Return [X, Y] of the center of cell containing provided text 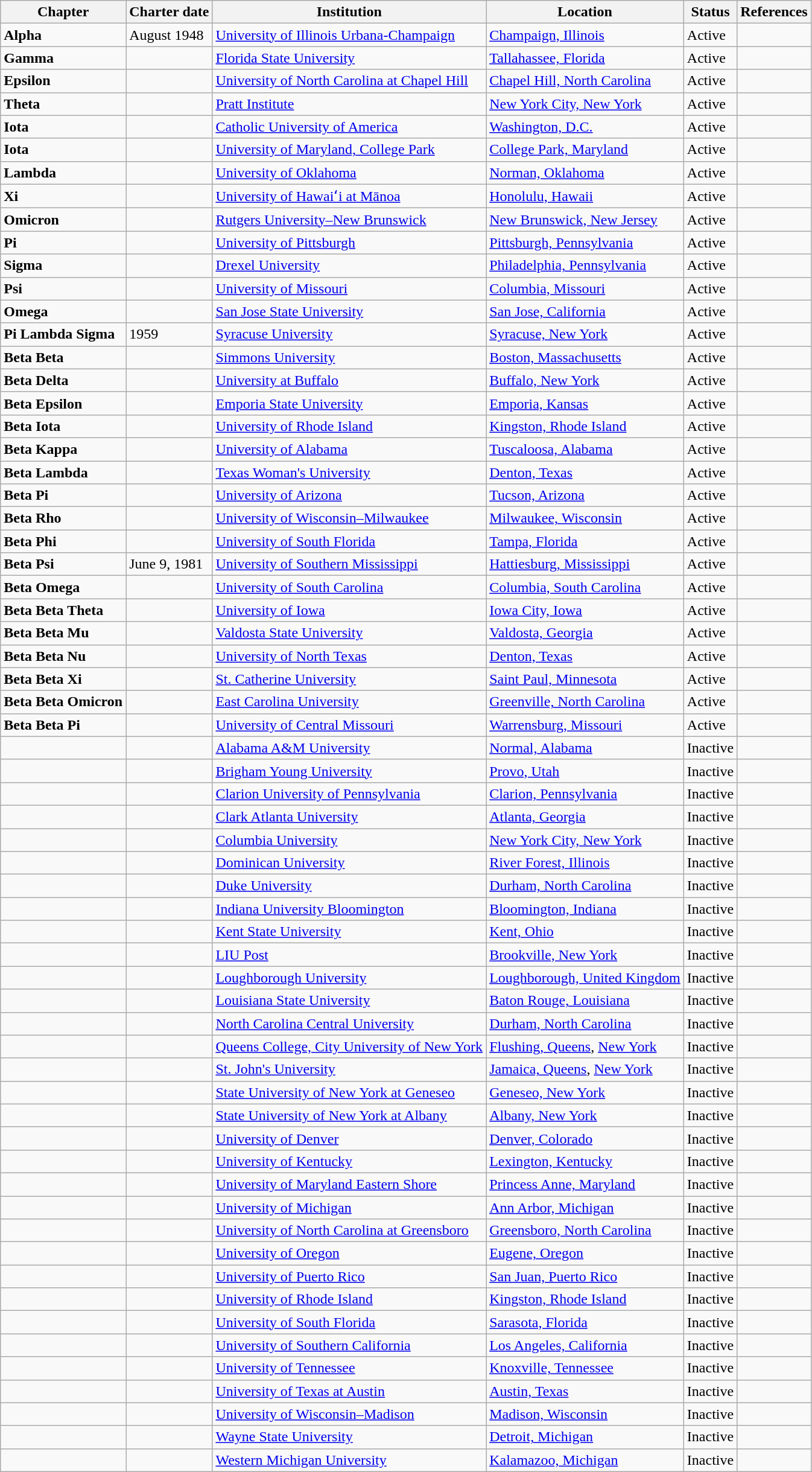
University of Michigan [349, 1208]
University of Iowa [349, 610]
State University of New York at Albany [349, 1115]
University of North Carolina at Greensboro [349, 1231]
Kalamazoo, Michigan [585, 1460]
College Park, Maryland [585, 150]
Albany, New York [585, 1115]
Warrensburg, Missouri [585, 725]
Lambda [63, 173]
Tampa, Florida [585, 541]
Iowa City, Iowa [585, 610]
Beta Beta [63, 357]
Chapter [63, 12]
Brookville, New York [585, 955]
Flushing, Queens, New York [585, 1047]
Eugene, Oregon [585, 1254]
Lexington, Kentucky [585, 1161]
1959 [169, 334]
Washington, D.C. [585, 127]
University of Kentucky [349, 1161]
Omega [63, 311]
Brigham Young University [349, 771]
University of Illinois Urbana-Champaign [349, 35]
Atlanta, Georgia [585, 817]
Kent State University [349, 932]
Greenville, North Carolina [585, 702]
Geneseo, New York [585, 1092]
Status [710, 12]
Florida State University [349, 58]
Sarasota, Florida [585, 1322]
Honolulu, Hawaii [585, 196]
University of Arizona [349, 495]
University of Wisconsin–Milwaukee [349, 518]
Pittsburgh, Pennsylvania [585, 243]
University of Pittsburgh [349, 243]
Baton Rouge, Louisiana [585, 1001]
Western Michigan University [349, 1460]
University of Puerto Rico [349, 1276]
St. Catherine University [349, 679]
Hattiesburg, Mississippi [585, 564]
St. John's University [349, 1069]
Tuscaloosa, Alabama [585, 449]
Norman, Oklahoma [585, 173]
University of Texas at Austin [349, 1391]
Louisiana State University [349, 1001]
Pi Lambda Sigma [63, 334]
August 1948 [169, 35]
Beta Epsilon [63, 403]
Tallahassee, Florida [585, 58]
Madison, Wisconsin [585, 1414]
Boston, Massachusetts [585, 357]
San Juan, Puerto Rico [585, 1276]
Provo, Utah [585, 771]
River Forest, Illinois [585, 863]
Location [585, 12]
Xi [63, 196]
North Carolina Central University [349, 1024]
June 9, 1981 [169, 564]
Beta Beta Xi [63, 679]
Sigma [63, 266]
Champaign, Illinois [585, 35]
University of Southern California [349, 1345]
Duke University [349, 886]
University of Missouri [349, 288]
University of Wisconsin–Madison [349, 1414]
Queens College, City University of New York [349, 1047]
Knoxville, Tennessee [585, 1368]
Valdosta State University [349, 633]
Columbia, Missouri [585, 288]
Emporia State University [349, 403]
Philadelphia, Pennsylvania [585, 266]
Drexel University [349, 266]
University of Oregon [349, 1254]
Beta Rho [63, 518]
Beta Beta Omicron [63, 702]
University of Oklahoma [349, 173]
Beta Beta Theta [63, 610]
Beta Phi [63, 541]
Texas Woman's University [349, 473]
University of Tennessee [349, 1368]
University of Denver [349, 1138]
University of Hawaiʻi at Mānoa [349, 196]
Greensboro, North Carolina [585, 1231]
University of Southern Mississippi [349, 564]
Clark Atlanta University [349, 817]
Beta Psi [63, 564]
University of Alabama [349, 449]
Los Angeles, California [585, 1345]
Beta Pi [63, 495]
Columbia, South Carolina [585, 587]
Clarion University of Pennsylvania [349, 794]
East Carolina University [349, 702]
Simmons University [349, 357]
Loughborough University [349, 978]
Normal, Alabama [585, 748]
Beta Beta Nu [63, 656]
State University of New York at Geneseo [349, 1092]
Emporia, Kansas [585, 403]
Ann Arbor, Michigan [585, 1208]
Tucson, Arizona [585, 495]
Dominican University [349, 863]
Pi [63, 243]
Indiana University Bloomington [349, 909]
Beta Lambda [63, 473]
Epsilon [63, 81]
Syracuse, New York [585, 334]
Omicron [63, 220]
Beta Omega [63, 587]
Denver, Colorado [585, 1138]
Clarion, Pennsylvania [585, 794]
Saint Paul, Minnesota [585, 679]
Institution [349, 12]
Theta [63, 104]
Beta Beta Pi [63, 725]
Bloomington, Indiana [585, 909]
Alpha [63, 35]
Beta Kappa [63, 449]
Alabama A&M University [349, 748]
Columbia University [349, 840]
University of Maryland Eastern Shore [349, 1184]
Rutgers University–New Brunswick [349, 220]
LIU Post [349, 955]
Beta Iota [63, 426]
Chapel Hill, North Carolina [585, 81]
Loughborough, United Kingdom [585, 978]
University of North Texas [349, 656]
Jamaica, Queens, New York [585, 1069]
University of North Carolina at Chapel Hill [349, 81]
Wayne State University [349, 1437]
Syracuse University [349, 334]
Pratt Institute [349, 104]
Beta Delta [63, 380]
San Jose, California [585, 311]
Buffalo, New York [585, 380]
Charter date [169, 12]
References [775, 12]
Austin, Texas [585, 1391]
University of Central Missouri [349, 725]
University of South Carolina [349, 587]
University at Buffalo [349, 380]
Psi [63, 288]
Catholic University of America [349, 127]
Detroit, Michigan [585, 1437]
University of Maryland, College Park [349, 150]
Gamma [63, 58]
Kent, Ohio [585, 932]
San Jose State University [349, 311]
Princess Anne, Maryland [585, 1184]
Beta Beta Mu [63, 633]
Milwaukee, Wisconsin [585, 518]
Valdosta, Georgia [585, 633]
New Brunswick, New Jersey [585, 220]
